Scan for the cell matching the given text and deliver its (x, y) coordinate at center. 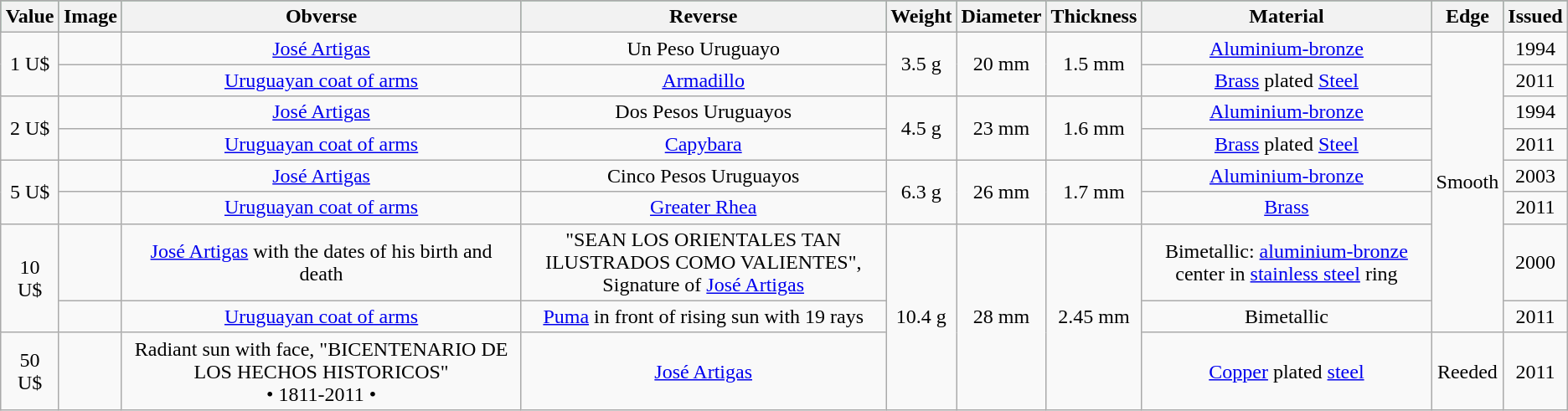
Image (90, 17)
2003 (1535, 176)
Bimetallic (1287, 316)
Armadillo (704, 80)
50 U$ (30, 371)
"SEAN LOS ORIENTALES TAN ILUSTRADOS COMO VALIENTES",Signature of José Artigas (704, 262)
Weight (921, 17)
26 mm (1002, 192)
Cinco Pesos Uruguayos (704, 176)
José Artigas with the dates of his birth and death (321, 262)
28 mm (1002, 316)
20 mm (1002, 64)
Dos Pesos Uruguayos (704, 112)
3.5 g (921, 64)
Diameter (1002, 17)
Radiant sun with face, "BICENTENARIO DE LOS HECHOS HISTORICOS"• 1811-2011 • (321, 371)
Brass (1287, 208)
2000 (1535, 262)
Obverse (321, 17)
1.7 mm (1094, 192)
Material (1287, 17)
Reverse (704, 17)
Un Peso Uruguayo (704, 49)
Issued (1535, 17)
Bimetallic: aluminium-bronze center in stainless steel ring (1287, 262)
10 U$ (30, 278)
1.6 mm (1094, 128)
10.4 g (921, 316)
Reeded (1467, 371)
4.5 g (921, 128)
Thickness (1094, 17)
Value (30, 17)
5 U$ (30, 192)
Capybara (704, 144)
Greater Rhea (704, 208)
23 mm (1002, 128)
2.45 mm (1094, 316)
Copper plated steel (1287, 371)
Edge (1467, 17)
1 U$ (30, 64)
6.3 g (921, 192)
Smooth (1467, 182)
2 U$ (30, 128)
1.5 mm (1094, 64)
Puma in front of rising sun with 19 rays (704, 316)
